Pinpoint the cell where the given text exists, returning its (X, Y) midpoint coordinate. 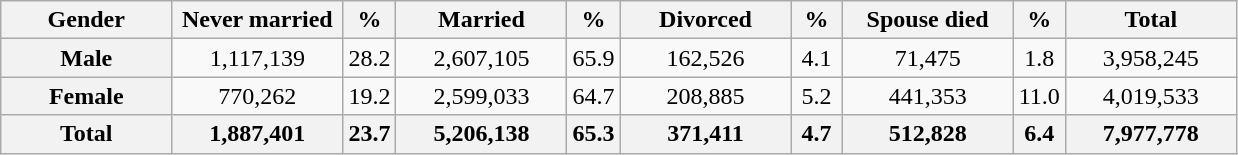
770,262 (258, 96)
2,599,033 (482, 96)
1,887,401 (258, 134)
512,828 (928, 134)
2,607,105 (482, 58)
208,885 (706, 96)
Spouse died (928, 20)
5.2 (816, 96)
371,411 (706, 134)
71,475 (928, 58)
Male (86, 58)
Gender (86, 20)
23.7 (370, 134)
Female (86, 96)
65.3 (594, 134)
4.1 (816, 58)
Married (482, 20)
Divorced (706, 20)
11.0 (1039, 96)
6.4 (1039, 134)
28.2 (370, 58)
441,353 (928, 96)
3,958,245 (1150, 58)
4,019,533 (1150, 96)
64.7 (594, 96)
19.2 (370, 96)
162,526 (706, 58)
1.8 (1039, 58)
65.9 (594, 58)
5,206,138 (482, 134)
4.7 (816, 134)
7,977,778 (1150, 134)
1,117,139 (258, 58)
Never married (258, 20)
